Identify which cell holds the provided text, then report its (x, y) central coordinate. 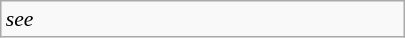
see (203, 19)
